Extract the (x, y) coordinate from the center of the cell holding the provided text.  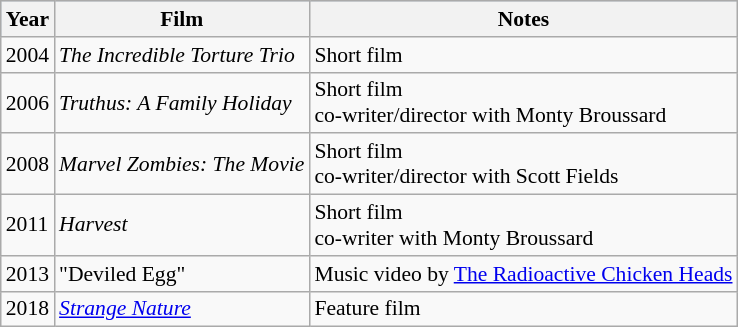
Short filmco-writer/director with Monty Broussard (523, 102)
Short filmco-writer/director with Scott Fields (523, 164)
Film (182, 19)
2006 (28, 102)
2008 (28, 164)
2013 (28, 274)
2004 (28, 55)
Year (28, 19)
Music video by The Radioactive Chicken Heads (523, 274)
Feature film (523, 309)
Short filmco-writer with Monty Broussard (523, 226)
Short film (523, 55)
The Incredible Torture Trio (182, 55)
Notes (523, 19)
2018 (28, 309)
"Deviled Egg" (182, 274)
2011 (28, 226)
Harvest (182, 226)
Strange Nature (182, 309)
Marvel Zombies: The Movie (182, 164)
Truthus: A Family Holiday (182, 102)
